Provide the [X, Y] coordinate of the cell's center where the given text is located.  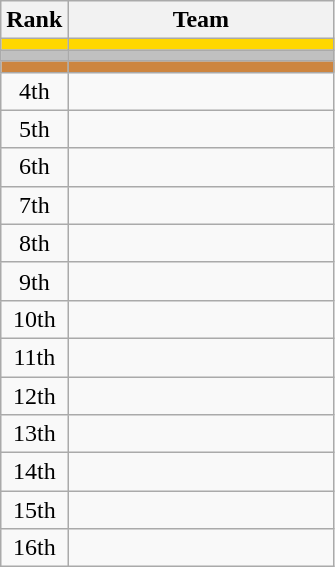
13th [34, 434]
5th [34, 129]
7th [34, 205]
8th [34, 243]
Team [201, 20]
14th [34, 472]
16th [34, 548]
9th [34, 281]
10th [34, 319]
12th [34, 395]
Rank [34, 20]
4th [34, 91]
6th [34, 167]
11th [34, 357]
15th [34, 510]
